Detect which cell encompasses the target text, then output its [x, y] center coordinate. 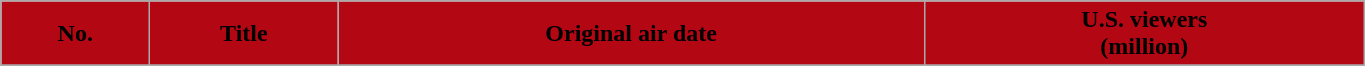
Title [244, 34]
Original air date [631, 34]
No. [76, 34]
U.S. viewers(million) [1144, 34]
